Find where the given text appears and provide that cell's center as [x, y] coordinate. 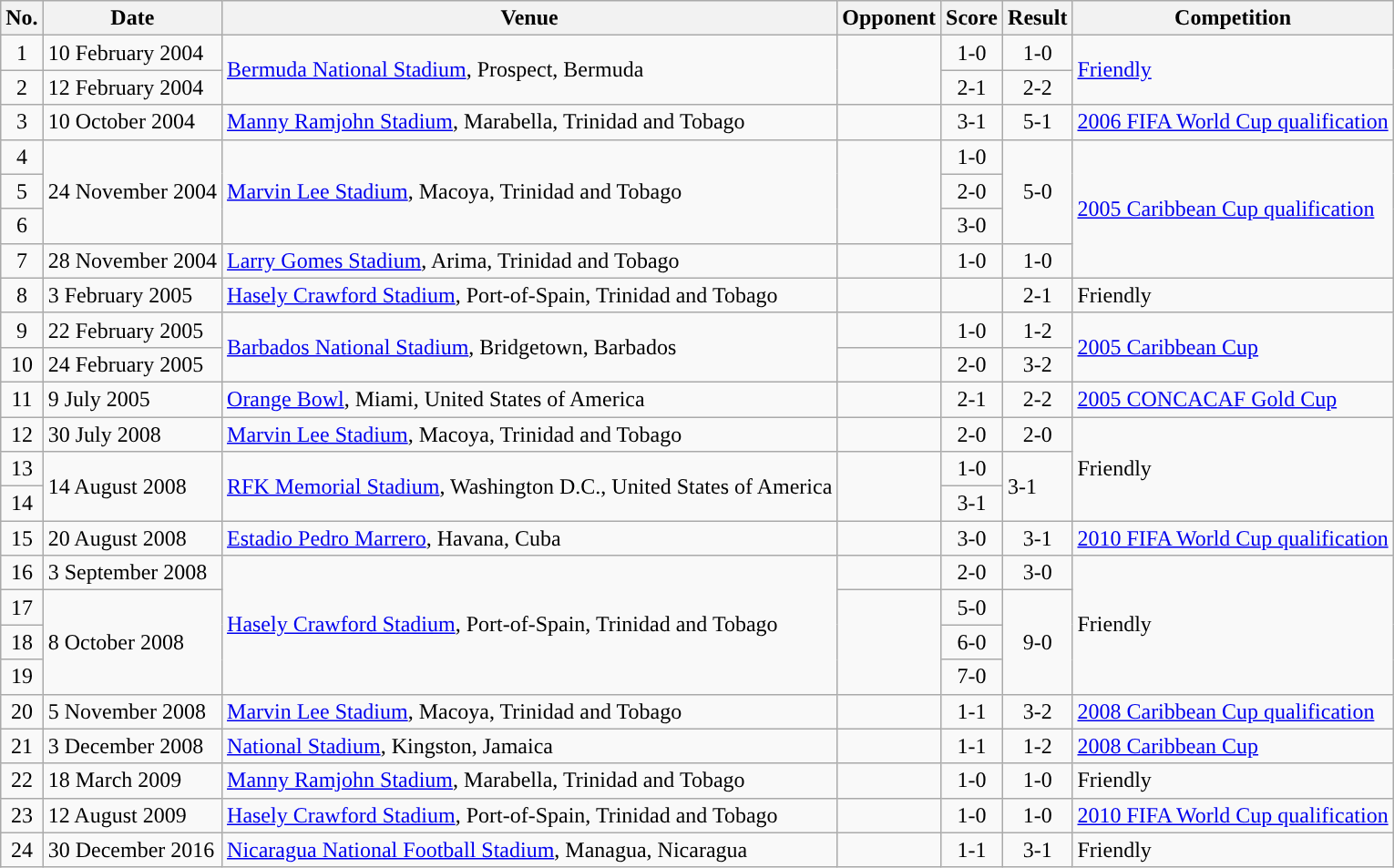
3 December 2008 [132, 746]
Estadio Pedro Marrero, Havana, Cuba [530, 538]
10 [22, 364]
9 July 2005 [132, 399]
2006 FIFA World Cup qualification [1233, 122]
3 September 2008 [132, 573]
Larry Gomes Stadium, Arima, Trinidad and Tobago [530, 260]
3 [22, 122]
2008 Caribbean Cup qualification [1233, 711]
14 [22, 504]
8 [22, 295]
11 [22, 399]
10 February 2004 [132, 53]
No. [22, 18]
Result [1038, 18]
2 [22, 87]
18 March 2009 [132, 781]
20 August 2008 [132, 538]
21 [22, 746]
Opponent [889, 18]
9-0 [1038, 642]
Barbados National Stadium, Bridgetown, Barbados [530, 347]
2005 CONCACAF Gold Cup [1233, 399]
13 [22, 469]
1 [22, 53]
National Stadium, Kingston, Jamaica [530, 746]
24 November 2004 [132, 191]
4 [22, 157]
20 [22, 711]
16 [22, 573]
12 February 2004 [132, 87]
2005 Caribbean Cup [1233, 347]
12 August 2009 [132, 815]
5 [22, 191]
2005 Caribbean Cup qualification [1233, 209]
23 [22, 815]
28 November 2004 [132, 260]
17 [22, 608]
3 February 2005 [132, 295]
7 [22, 260]
Date [132, 18]
5 November 2008 [132, 711]
Score [972, 18]
12 [22, 434]
Nicaragua National Football Stadium, Managua, Nicaragua [530, 850]
15 [22, 538]
RFK Memorial Stadium, Washington D.C., United States of America [530, 486]
19 [22, 677]
10 October 2004 [132, 122]
14 August 2008 [132, 486]
30 July 2008 [132, 434]
30 December 2016 [132, 850]
24 February 2005 [132, 364]
9 [22, 330]
6-0 [972, 642]
Orange Bowl, Miami, United States of America [530, 399]
Bermuda National Stadium, Prospect, Bermuda [530, 70]
22 [22, 781]
Competition [1233, 18]
Venue [530, 18]
6 [22, 226]
18 [22, 642]
22 February 2005 [132, 330]
5-1 [1038, 122]
7-0 [972, 677]
8 October 2008 [132, 642]
2008 Caribbean Cup [1233, 746]
24 [22, 850]
